Identify which cell holds the provided text, then report its [X, Y] central coordinate. 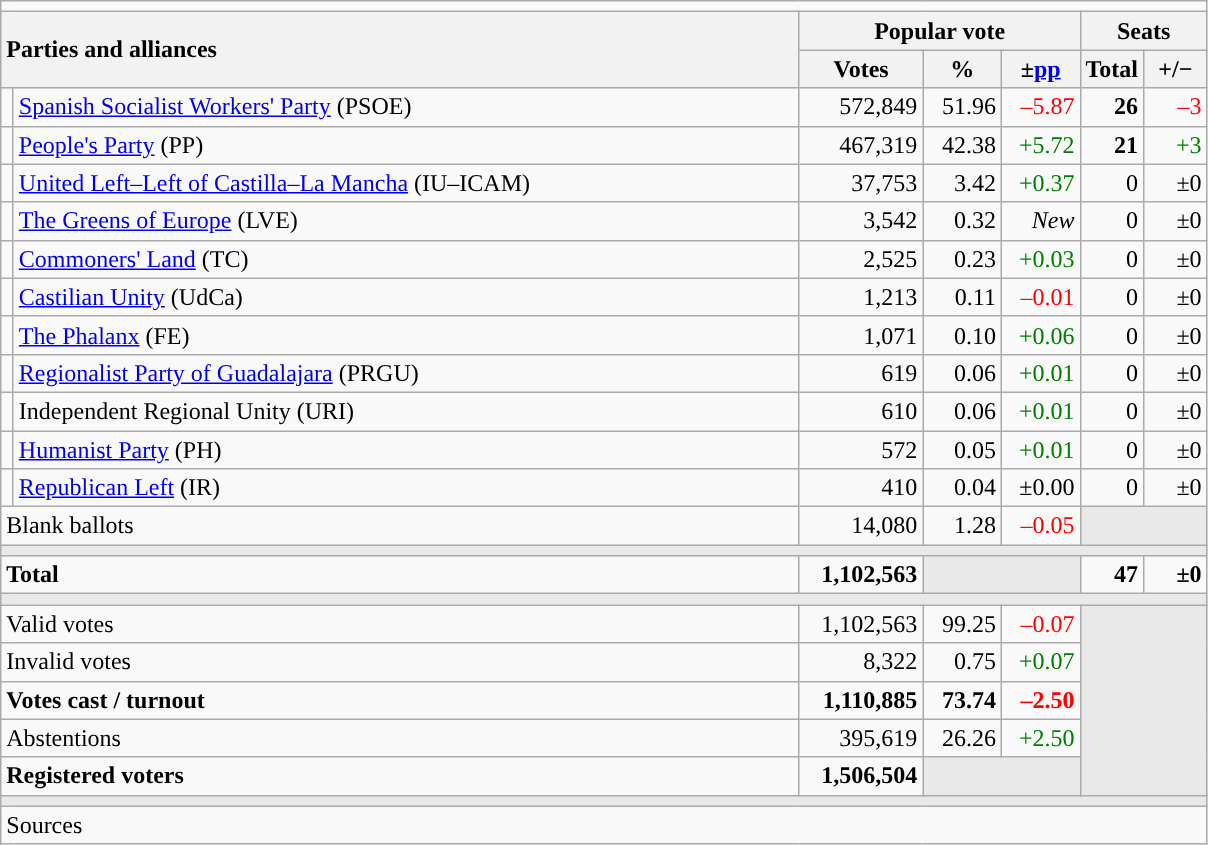
26 [1112, 107]
619 [861, 373]
New [1040, 221]
+0.07 [1040, 662]
Independent Regional Unity (URI) [406, 411]
Regionalist Party of Guadalajara (PRGU) [406, 373]
0.05 [962, 449]
–0.05 [1040, 526]
0.23 [962, 259]
The Phalanx (FE) [406, 335]
37,753 [861, 183]
1,213 [861, 297]
410 [861, 488]
+3 [1176, 145]
0.32 [962, 221]
395,619 [861, 738]
0.11 [962, 297]
Blank ballots [400, 526]
Sources [604, 825]
The Greens of Europe (LVE) [406, 221]
+/− [1176, 69]
United Left–Left of Castilla–La Mancha (IU–ICAM) [406, 183]
8,322 [861, 662]
+5.72 [1040, 145]
1,110,885 [861, 700]
99.25 [962, 624]
Seats [1144, 31]
467,319 [861, 145]
Valid votes [400, 624]
+0.06 [1040, 335]
Invalid votes [400, 662]
–2.50 [1040, 700]
2,525 [861, 259]
572,849 [861, 107]
1,071 [861, 335]
3.42 [962, 183]
0.75 [962, 662]
572 [861, 449]
14,080 [861, 526]
47 [1112, 575]
3,542 [861, 221]
–0.01 [1040, 297]
+0.37 [1040, 183]
+2.50 [1040, 738]
Votes [861, 69]
–3 [1176, 107]
Republican Left (IR) [406, 488]
–5.87 [1040, 107]
73.74 [962, 700]
Popular vote [940, 31]
1.28 [962, 526]
0.04 [962, 488]
–0.07 [1040, 624]
±0.00 [1040, 488]
Commoners' Land (TC) [406, 259]
Votes cast / turnout [400, 700]
+0.03 [1040, 259]
51.96 [962, 107]
Castilian Unity (UdCa) [406, 297]
610 [861, 411]
Registered voters [400, 776]
21 [1112, 145]
Spanish Socialist Workers' Party (PSOE) [406, 107]
0.10 [962, 335]
Abstentions [400, 738]
% [962, 69]
42.38 [962, 145]
Parties and alliances [400, 50]
People's Party (PP) [406, 145]
1,506,504 [861, 776]
±pp [1040, 69]
Humanist Party (PH) [406, 449]
26.26 [962, 738]
